Scan for the cell matching the given text and deliver its (x, y) coordinate at center. 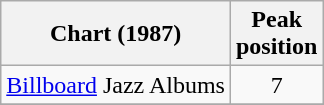
Billboard Jazz Albums (116, 85)
Chart (1987) (116, 34)
7 (276, 85)
Peakposition (276, 34)
